Determine the [x, y] coordinate at the center of the cell enclosing the given text.  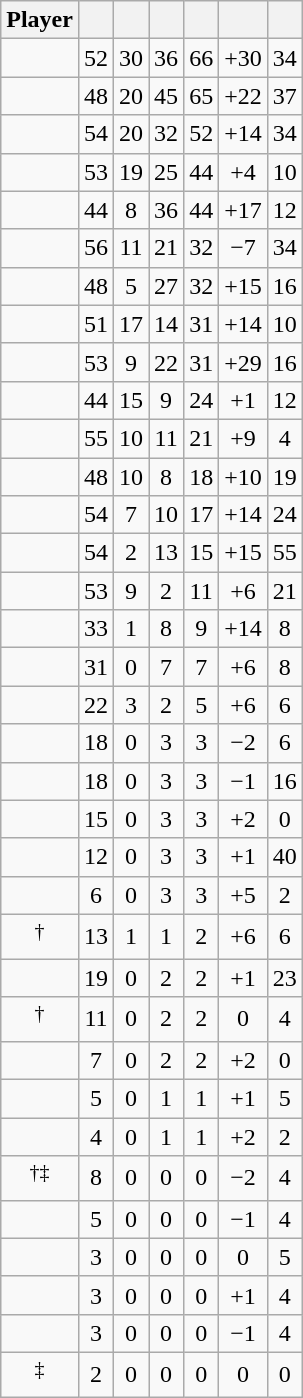
30 [132, 58]
45 [166, 96]
Player [40, 20]
25 [166, 172]
14 [166, 324]
−7 [244, 248]
51 [96, 324]
37 [284, 96]
+17 [244, 210]
+5 [244, 895]
+22 [244, 96]
+4 [244, 172]
65 [202, 96]
‡ [40, 1374]
†‡ [40, 1178]
23 [284, 978]
33 [96, 629]
66 [202, 58]
+29 [244, 362]
+10 [244, 477]
+30 [244, 58]
56 [96, 248]
27 [166, 286]
40 [284, 857]
+9 [244, 438]
